Find where the given text appears and provide that cell's center as (x, y) coordinate. 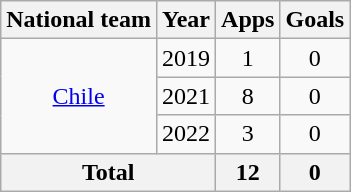
Apps (248, 20)
2021 (186, 96)
Year (186, 20)
Goals (315, 20)
2019 (186, 58)
8 (248, 96)
1 (248, 58)
12 (248, 172)
3 (248, 134)
Chile (79, 96)
2022 (186, 134)
Total (108, 172)
National team (79, 20)
